Scan for the cell matching the given text and deliver its (x, y) coordinate at center. 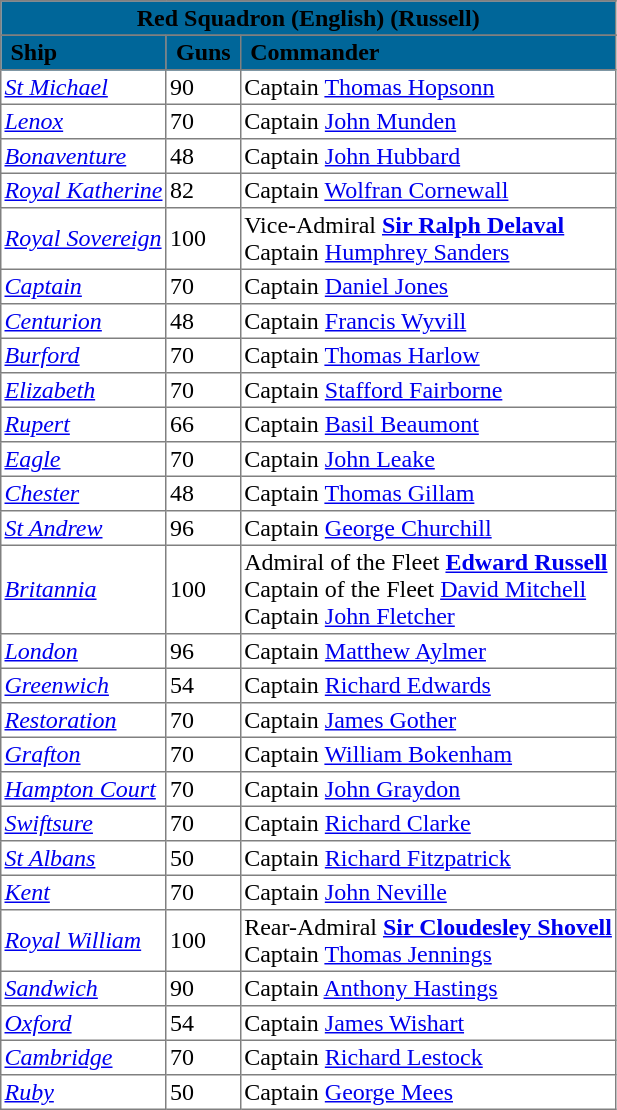
Vice-Admiral Sir Ralph DelavalCaptain Humphrey Sanders (428, 239)
Restoration (84, 720)
Sandwich (84, 988)
Captain Basil Beaumont (428, 424)
Rupert (84, 424)
Eagle (84, 459)
Commander (428, 52)
Kent (84, 892)
Captain George Mees (428, 1092)
Burford (84, 355)
Captain John Neville (428, 892)
Ruby (84, 1092)
Captain John Hubbard (428, 156)
St Albans (84, 858)
St Andrew (84, 528)
Royal Sovereign (84, 239)
Captain William Bokenham (428, 754)
Captain Richard Fitzpatrick (428, 858)
Royal William (84, 941)
Cambridge (84, 1057)
Captain Matthew Aylmer (428, 651)
Captain James Wishart (428, 1023)
Grafton (84, 754)
Red Squadron (English) (Russell) (308, 18)
Bonaventure (84, 156)
Captain James Gother (428, 720)
London (84, 651)
Swiftsure (84, 823)
Chester (84, 493)
Oxford (84, 1023)
Captain John Graydon (428, 789)
Ship (84, 52)
Hampton Court (84, 789)
Captain John Munden (428, 121)
Captain Francis Wyvill (428, 321)
Captain Richard Lestock (428, 1057)
Captain Anthony Hastings (428, 988)
Guns (203, 52)
Captain Thomas Hopsonn (428, 87)
Captain (84, 286)
Centurion (84, 321)
Captain Thomas Gillam (428, 493)
Captain Wolfran Cornewall (428, 190)
Rear-Admiral Sir Cloudesley ShovellCaptain Thomas Jennings (428, 941)
Captain Richard Edwards (428, 685)
Captain George Churchill (428, 528)
Captain Richard Clarke (428, 823)
St Michael (84, 87)
66 (203, 424)
Captain John Leake (428, 459)
Greenwich (84, 685)
Captain Thomas Harlow (428, 355)
Admiral of the Fleet Edward RussellCaptain of the Fleet David MitchellCaptain John Fletcher (428, 589)
Elizabeth (84, 390)
82 (203, 190)
Britannia (84, 589)
Lenox (84, 121)
Captain Stafford Fairborne (428, 390)
Captain Daniel Jones (428, 286)
Royal Katherine (84, 190)
